Find where the given text appears and provide that cell's center as [X, Y] coordinate. 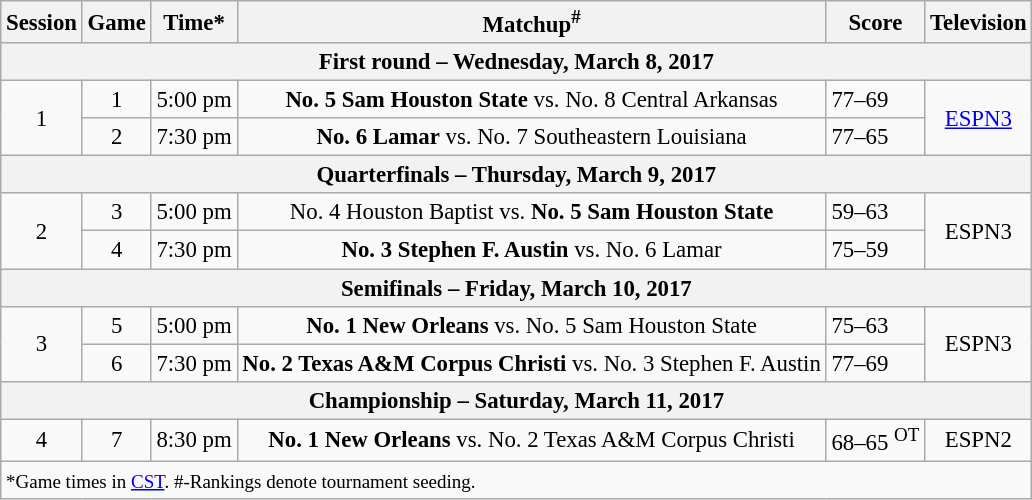
6 [116, 363]
Championship – Saturday, March 11, 2017 [516, 400]
No. 6 Lamar vs. No. 7 Southeastern Louisiana [532, 137]
5 [116, 325]
Quarterfinals – Thursday, March 9, 2017 [516, 175]
No. 5 Sam Houston State vs. No. 8 Central Arkansas [532, 100]
*Game times in CST. #-Rankings denote tournament seeding. [516, 480]
7 [116, 440]
First round – Wednesday, March 8, 2017 [516, 62]
Matchup# [532, 22]
68–65 OT [876, 440]
75–63 [876, 325]
No. 2 Texas A&M Corpus Christi vs. No. 3 Stephen F. Austin [532, 363]
No. 3 Stephen F. Austin vs. No. 6 Lamar [532, 250]
77–65 [876, 137]
Semifinals – Friday, March 10, 2017 [516, 288]
Time* [194, 22]
No. 1 New Orleans vs. No. 5 Sam Houston State [532, 325]
No. 4 Houston Baptist vs. No. 5 Sam Houston State [532, 213]
59–63 [876, 213]
No. 1 New Orleans vs. No. 2 Texas A&M Corpus Christi [532, 440]
8:30 pm [194, 440]
Television [978, 22]
ESPN2 [978, 440]
Score [876, 22]
75–59 [876, 250]
Session [42, 22]
Game [116, 22]
